Detect which cell encompasses the target text, then output its (X, Y) center coordinate. 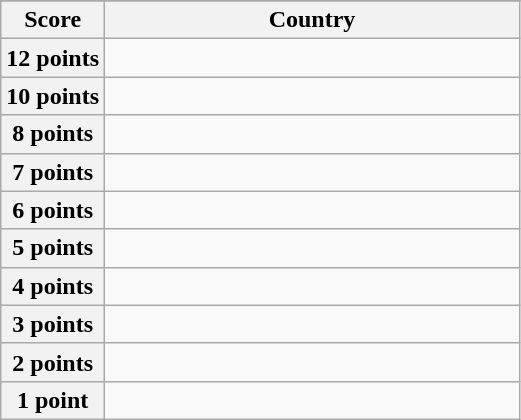
2 points (53, 362)
7 points (53, 172)
Country (312, 20)
Score (53, 20)
8 points (53, 134)
10 points (53, 96)
4 points (53, 286)
6 points (53, 210)
1 point (53, 400)
12 points (53, 58)
5 points (53, 248)
3 points (53, 324)
